Find where the given text appears and provide that cell's center as (x, y) coordinate. 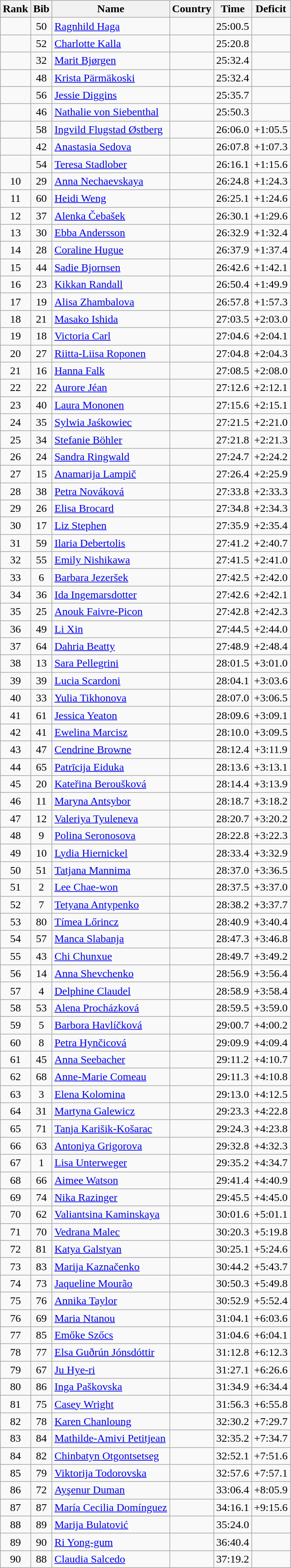
Petra Hynčicová (111, 1042)
+3:11.9 (271, 749)
+7:51.6 (271, 1456)
+3:46.8 (271, 939)
28:40.9 (233, 922)
Emőke Szőcs (111, 1335)
+3:59.0 (271, 1008)
27:42.6 (233, 595)
+1:42.1 (271, 267)
Delphine Claudel (111, 991)
+3:58.4 (271, 991)
Masako Ishida (111, 319)
+2:42.0 (271, 577)
30:50.3 (233, 1283)
29:45.5 (233, 1197)
32:52.1 (233, 1456)
Ingvild Flugstad Østberg (111, 129)
+3:03.6 (271, 681)
Riitta-Liisa Roponen (111, 353)
+7:57.1 (271, 1473)
Liz Stephen (111, 526)
+2:42.3 (271, 612)
28:07.0 (233, 698)
+4:32.3 (271, 1146)
26:57.8 (233, 302)
+4:34.7 (271, 1163)
28:09.6 (233, 715)
+5:52.4 (271, 1301)
Deficit (271, 9)
31:04.1 (233, 1318)
26:25.1 (233, 198)
Country (192, 9)
+2:25.9 (271, 474)
28:22.8 (233, 836)
+4:23.8 (271, 1129)
29:35.2 (233, 1163)
+1:37.4 (271, 250)
2 (42, 887)
Patrīcija Eiduka (111, 767)
Nathalie von Siebenthal (111, 112)
+7:34.7 (271, 1439)
Ayşenur Duman (111, 1490)
+1:15.6 (271, 164)
+4:09.4 (271, 1042)
+4:12.5 (271, 1094)
28:10.0 (233, 732)
28:58.9 (233, 991)
Anna Shevchenko (111, 973)
Bib (42, 9)
Elsa Guðrún Jónsdóttir (111, 1353)
27:42.5 (233, 577)
+1:32.4 (271, 233)
Anouk Faivre-Picon (111, 612)
Anna Nechaevskaya (111, 181)
Valeriya Tyuleneva (111, 819)
Sylwia Jaśkowiec (111, 422)
+4:22.8 (271, 1111)
+2:48.4 (271, 646)
28:59.5 (233, 1008)
26:32.9 (233, 233)
Charlotte Kalla (111, 43)
Polina Seronosova (111, 836)
+3:36.5 (271, 870)
35:24.0 (233, 1525)
+2:08.0 (271, 371)
28:12.4 (233, 749)
28:20.7 (233, 819)
27:41.2 (233, 543)
Viktorija Todorovska (111, 1473)
Elena Kolomina (111, 1094)
Elisa Brocard (111, 509)
Aurore Jéan (111, 388)
30:20.3 (233, 1232)
Kateřina Beroušková (111, 784)
+1:05.5 (271, 129)
+3:18.2 (271, 801)
Vedrana Malec (111, 1232)
+3:40.4 (271, 922)
Jessica Yeaton (111, 715)
+6:04.1 (271, 1335)
+3:09.5 (271, 732)
Mathilde-Amivi Petitjean (111, 1439)
26:30.1 (233, 216)
5 (42, 1025)
32:35.2 (233, 1439)
Marit Bjørgen (111, 61)
27:15.6 (233, 405)
27:04.8 (233, 353)
Cendrine Browne (111, 749)
+3:22.3 (271, 836)
+2:21.0 (271, 422)
Sadie Bjornsen (111, 267)
Dahria Beatty (111, 646)
+3:37.7 (271, 905)
+6:26.6 (271, 1370)
+2:41.0 (271, 560)
27:26.4 (233, 474)
+3:49.2 (271, 956)
36:40.4 (233, 1542)
27:04.6 (233, 336)
+2:24.2 (271, 457)
Ebba Andersson (111, 233)
+6:34.4 (271, 1387)
Lee Chae-won (111, 887)
Yulia Tikhonova (111, 698)
Stefanie Böhler (111, 439)
31:34.9 (233, 1387)
Nika Razinger (111, 1197)
30:01.6 (233, 1215)
26:42.6 (233, 267)
Ri Yong-gum (111, 1542)
Teresa Stadlober (111, 164)
María Cecilia Domínguez (111, 1507)
27:12.6 (233, 388)
25:20.8 (233, 43)
Barbara Jezeršek (111, 577)
Ewelina Marcisz (111, 732)
Hanna Falk (111, 371)
25:00.5 (233, 26)
+2:03.0 (271, 319)
26:07.8 (233, 147)
28:38.2 (233, 905)
+6:03.6 (271, 1318)
28:01.5 (233, 663)
Tatjana Mannima (111, 870)
29:00.7 (233, 1025)
+4:00.2 (271, 1025)
Martyna Galewicz (111, 1111)
+1:57.3 (271, 302)
Manca Slabanja (111, 939)
Lucia Scardoni (111, 681)
33:06.4 (233, 1490)
32:57.6 (233, 1473)
+5:01.1 (271, 1215)
Ju Hye-ri (111, 1370)
Lydia Hiernickel (111, 853)
+3:20.2 (271, 819)
31:04.6 (233, 1335)
28:37.5 (233, 887)
+4:10.7 (271, 1060)
Krista Pärmäkoski (111, 78)
Lisa Unterweger (111, 1163)
Time (233, 9)
Tetyana Antypenko (111, 905)
27:42.8 (233, 612)
Katya Galstyan (111, 1249)
27:21.5 (233, 422)
29:11.3 (233, 1077)
+5:24.6 (271, 1249)
+2:12.1 (271, 388)
Anna Seebacher (111, 1060)
Chi Chunxue (111, 956)
+4:10.8 (271, 1077)
+1:49.9 (271, 285)
Heidi Weng (111, 198)
Karen Chanloung (111, 1421)
27:03.5 (233, 319)
+2:15.1 (271, 405)
Maryna Antsybor (111, 801)
28:47.3 (233, 939)
25:35.7 (233, 95)
+6:12.3 (271, 1353)
Maria Ntanou (111, 1318)
34:16.1 (233, 1507)
+5:49.8 (271, 1283)
Ida Ingemarsdotter (111, 595)
Jessie Diggins (111, 95)
28:49.7 (233, 956)
Alisa Zhambalova (111, 302)
Petra Nováková (111, 491)
Alena Procházková (111, 1008)
+3:32.9 (271, 853)
31:27.1 (233, 1370)
+2:04.3 (271, 353)
Chinbatyn Otgontsetseg (111, 1456)
+7:29.7 (271, 1421)
28:13.6 (233, 767)
32:30.2 (233, 1421)
+3:09.1 (271, 715)
29:13.0 (233, 1094)
Casey Wright (111, 1404)
Laura Mononen (111, 405)
+1:29.6 (271, 216)
Kikkan Randall (111, 285)
27:08.5 (233, 371)
9 (42, 836)
3 (42, 1094)
+3:56.4 (271, 973)
Rank (15, 9)
Claudia Salcedo (111, 1559)
Anne-Marie Comeau (111, 1077)
+2:35.4 (271, 526)
27:24.7 (233, 457)
Inga Paškovska (111, 1387)
+2:42.1 (271, 595)
27:21.8 (233, 439)
7 (42, 905)
+1:07.3 (271, 147)
Valiantsina Kaminskaya (111, 1215)
28:56.9 (233, 973)
+1:24.6 (271, 198)
26:37.9 (233, 250)
6 (42, 577)
29:41.4 (233, 1180)
Tímea Lőrincz (111, 922)
28:33.4 (233, 853)
Jaqueline Mourão (111, 1283)
+9:15.6 (271, 1507)
1 (42, 1163)
+3:06.5 (271, 698)
+6:55.8 (271, 1404)
Annika Taylor (111, 1301)
+2:40.7 (271, 543)
29:09.9 (233, 1042)
8 (42, 1042)
27:41.5 (233, 560)
29:32.8 (233, 1146)
+4:40.9 (271, 1180)
27:48.9 (233, 646)
29:24.3 (233, 1129)
+5:19.8 (271, 1232)
Marija Kaznačenko (111, 1266)
+2:33.3 (271, 491)
Antoniya Grigorova (111, 1146)
26:06.0 (233, 129)
Ragnhild Haga (111, 26)
+2:04.1 (271, 336)
Li Xin (111, 629)
Barbora Havlíčková (111, 1025)
28:14.4 (233, 784)
27:35.9 (233, 526)
+3:13.9 (271, 784)
Marija Bulatović (111, 1525)
+2:21.3 (271, 439)
28:37.0 (233, 870)
29:11.2 (233, 1060)
31:56.3 (233, 1404)
+2:34.3 (271, 509)
+5:43.7 (271, 1266)
4 (42, 991)
+8:05.9 (271, 1490)
26:50.4 (233, 285)
+4:45.0 (271, 1197)
+3:13.1 (271, 767)
28:04.1 (233, 681)
Anamarija Lampič (111, 474)
30:44.2 (233, 1266)
Victoria Carl (111, 336)
Ilaria Debertolis (111, 543)
Anastasia Sedova (111, 147)
Name (111, 9)
Emily Nishikawa (111, 560)
28:18.7 (233, 801)
25:50.3 (233, 112)
Aimee Watson (111, 1180)
26:16.1 (233, 164)
37:19.2 (233, 1559)
Coraline Hugue (111, 250)
27:34.8 (233, 509)
+2:44.0 (271, 629)
Sandra Ringwald (111, 457)
Alenka Čebašek (111, 216)
Sara Pellegrini (111, 663)
27:33.8 (233, 491)
29:23.3 (233, 1111)
+1:24.3 (271, 181)
27:44.5 (233, 629)
+3:01.0 (271, 663)
30:25.1 (233, 1249)
Tanja Karišik-Košarac (111, 1129)
31:12.8 (233, 1353)
26:24.8 (233, 181)
30:52.9 (233, 1301)
+3:37.0 (271, 887)
